Provide the [x, y] coordinate of the cell's center where the given text is located.  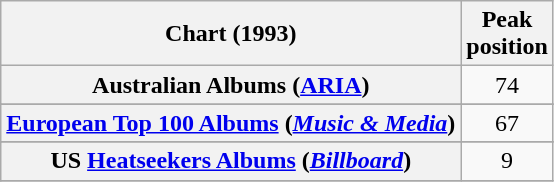
74 [507, 85]
Australian Albums (ARIA) [231, 85]
Chart (1993) [231, 34]
Peakposition [507, 34]
9 [507, 161]
67 [507, 123]
US Heatseekers Albums (Billboard) [231, 161]
European Top 100 Albums (Music & Media) [231, 123]
